Find where the given text appears and provide that cell's center as (X, Y) coordinate. 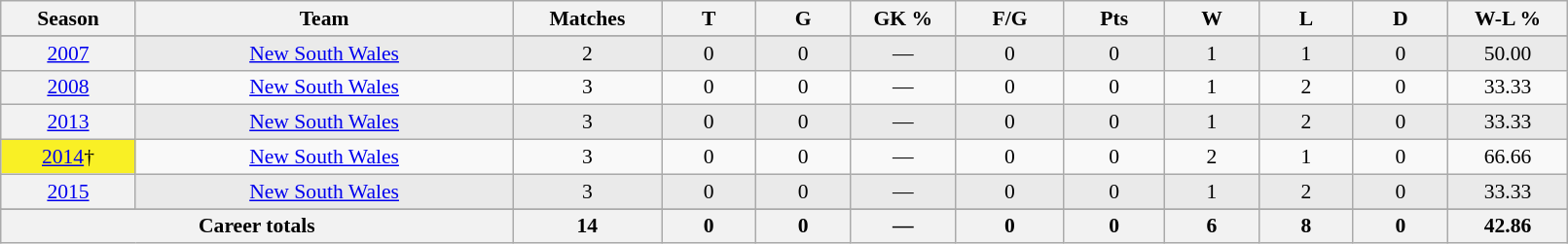
Career totals (257, 227)
GK % (903, 18)
F/G (1010, 18)
G (804, 18)
L (1306, 18)
8 (1306, 227)
2008 (68, 87)
W-L % (1508, 18)
W (1213, 18)
Pts (1114, 18)
2015 (68, 192)
2007 (68, 53)
T (709, 18)
50.00 (1508, 53)
2013 (68, 122)
66.66 (1508, 157)
Matches (588, 18)
6 (1213, 227)
2014† (68, 157)
Team (324, 18)
42.86 (1508, 227)
Season (68, 18)
14 (588, 227)
D (1400, 18)
